Extract the [X, Y] coordinate from the center of the cell holding the provided text.  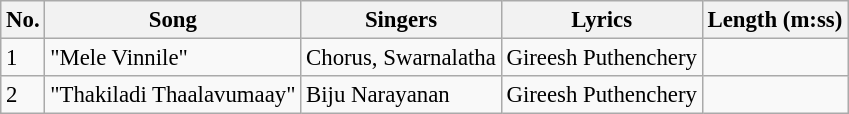
Lyrics [602, 20]
No. [23, 20]
Biju Narayanan [401, 95]
Song [173, 20]
"Thakiladi Thaalavumaay" [173, 95]
2 [23, 95]
Chorus, Swarnalatha [401, 58]
"Mele Vinnile" [173, 58]
Length (m:ss) [774, 20]
1 [23, 58]
Singers [401, 20]
